Locate the cell with the specified text and output its [x, y] center coordinate. 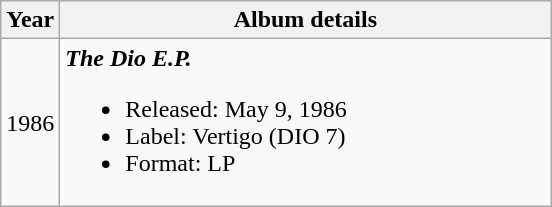
1986 [30, 122]
Album details [306, 20]
Year [30, 20]
The Dio E.P.Released: May 9, 1986Label: Vertigo (DIO 7)Format: LP [306, 122]
